Extract the (X, Y) coordinate from the center of the cell holding the provided text.  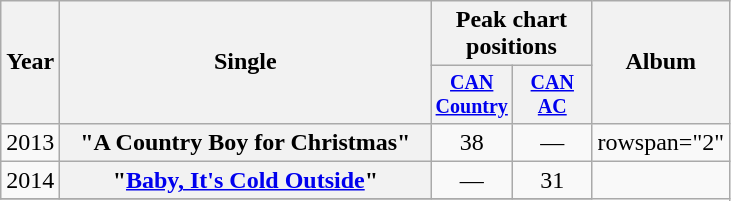
2014 (30, 180)
"Baby, It's Cold Outside" (246, 180)
Peak chartpositions (512, 34)
"A Country Boy for Christmas" (246, 142)
31 (552, 180)
rowspan="2" (661, 142)
Album (661, 62)
2013 (30, 142)
CAN AC (552, 94)
Year (30, 62)
38 (472, 142)
CAN Country (472, 94)
Single (246, 62)
